Return [x, y] of the center of cell containing provided text 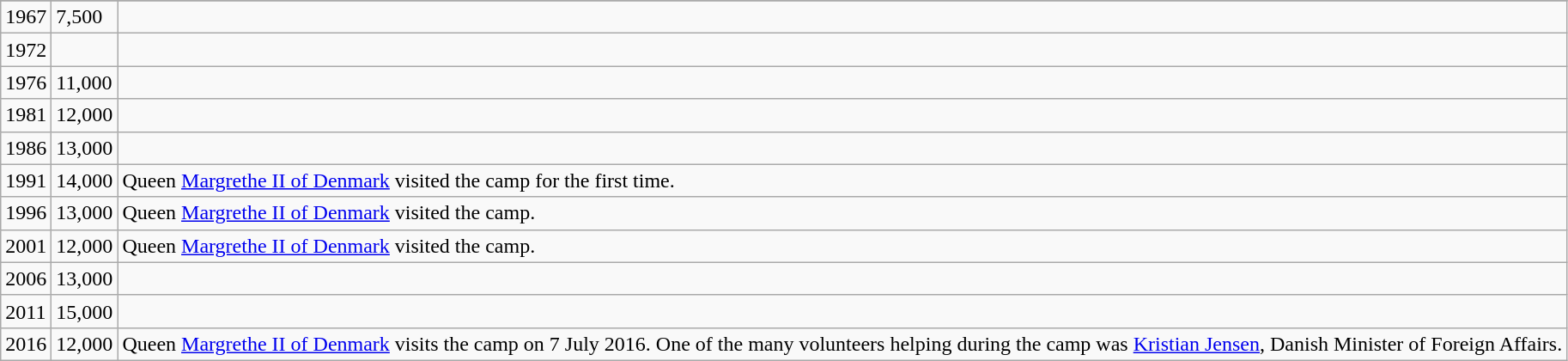
15,000 [84, 311]
1972 [26, 50]
7,500 [84, 17]
1986 [26, 148]
1976 [26, 83]
1981 [26, 115]
14,000 [84, 180]
2011 [26, 311]
1996 [26, 213]
2001 [26, 246]
Queen Margrethe II of Denmark visited the camp for the first time. [842, 180]
2006 [26, 278]
11,000 [84, 83]
1991 [26, 180]
1967 [26, 17]
2016 [26, 344]
